Identify which cell holds the provided text, then report its [x, y] central coordinate. 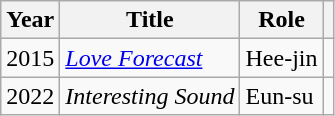
Year [30, 20]
Love Forecast [150, 58]
Interesting Sound [150, 96]
2015 [30, 58]
Title [150, 20]
2022 [30, 96]
Hee-jin [282, 58]
Eun-su [282, 96]
Role [282, 20]
